Find where the given text appears and provide that cell's center as [x, y] coordinate. 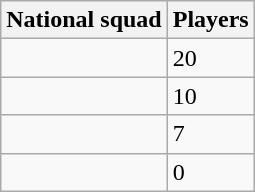
Players [210, 20]
National squad [84, 20]
10 [210, 96]
20 [210, 58]
0 [210, 172]
7 [210, 134]
